Detect which cell encompasses the target text, then output its [x, y] center coordinate. 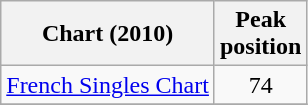
74 [260, 85]
Chart (2010) [108, 34]
French Singles Chart [108, 85]
Peakposition [260, 34]
